Provide the [x, y] coordinate of the cell's center where the given text is located.  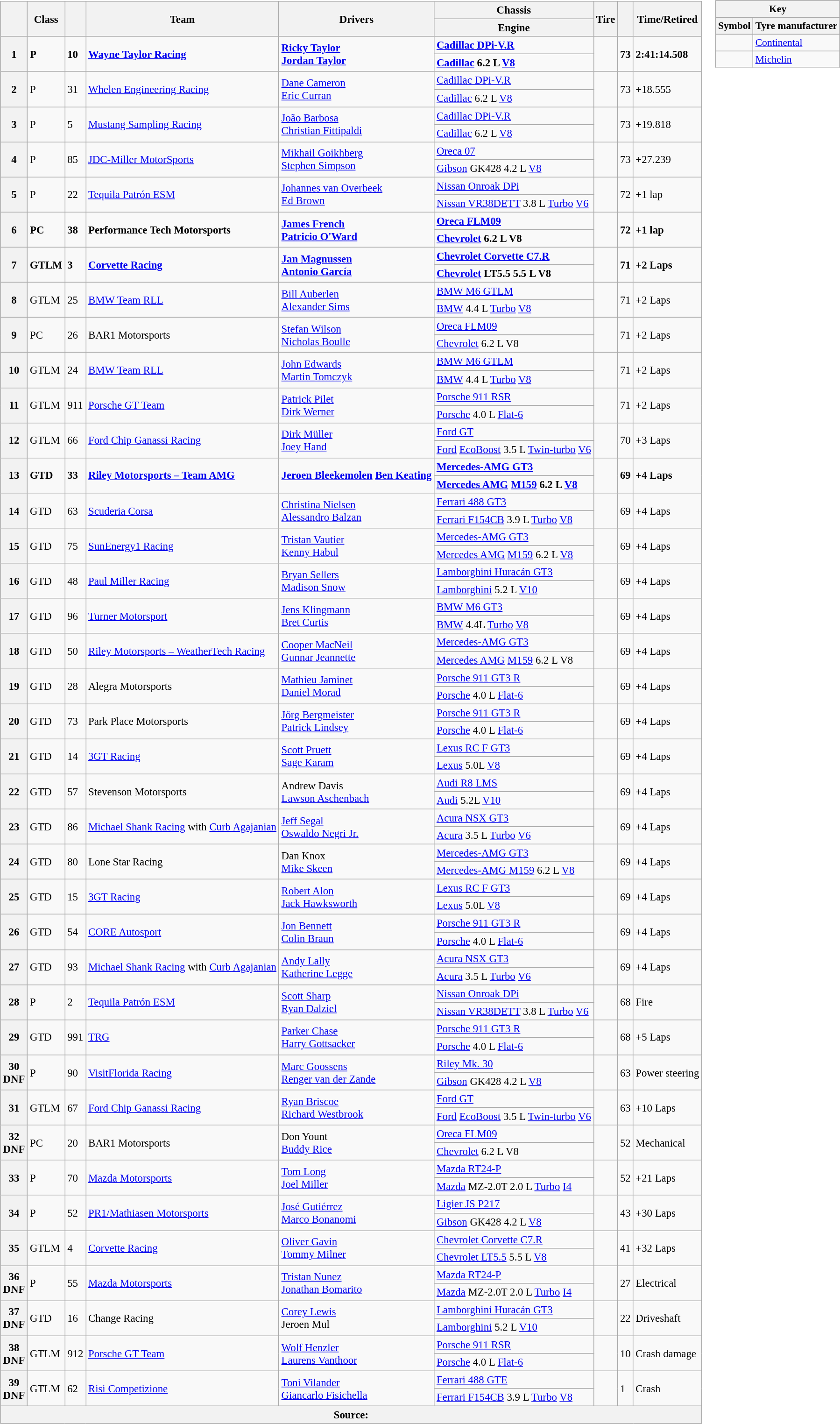
Source: [351, 1415]
Driveshaft [668, 1318]
Cooper MacNeil Gunnar Jeannette [356, 651]
Parker Chase Harry Gottsacker [356, 1037]
Ferrari 488 GT3 [514, 502]
Scott Sharp Ryan Dalziel [356, 1002]
Andy Lally Katherine Legge [356, 967]
Oreca 07 [514, 151]
Whelen Engineering Racing [183, 89]
CORE Autosport [183, 932]
9 [14, 335]
Power steering [668, 1072]
Audi 5.2L V10 [514, 801]
Scott Pruett Sage Karam [356, 757]
50 [76, 651]
Andrew Davis Lawson Aschenbach [356, 791]
55 [76, 1283]
6 [14, 230]
Class [46, 19]
39DNF [14, 1388]
38DNF [14, 1353]
Johannes van Overbeek Ed Brown [356, 194]
Ricky Taylor Jordan Taylor [356, 54]
Tom Long Joel Miller [356, 1178]
Ryan Briscoe Richard Westbrook [356, 1108]
911 [76, 405]
7 [14, 264]
13 [14, 475]
41 [626, 1248]
29 [14, 1037]
José Gutiérrez Marco Bonanomi [356, 1212]
Continental [797, 43]
Tire [606, 19]
48 [76, 581]
2:41:14.508 [668, 54]
Marc Goossens Renger van der Zande [356, 1072]
90 [76, 1072]
93 [76, 967]
80 [76, 862]
37DNF [14, 1318]
Paul Miller Racing [183, 581]
991 [76, 1037]
Toni Vilander Giancarlo Fisichella [356, 1388]
Tyre manufacturer [797, 26]
Key [778, 9]
19 [14, 687]
VisitFlorida Racing [183, 1072]
Fire [668, 1002]
Audi R8 LMS [514, 783]
+21 Laps [668, 1178]
Lone Star Racing [183, 862]
Risi Competizione [183, 1388]
8 [14, 300]
Patrick Pilet Dirk Werner [356, 405]
32DNF [14, 1142]
11 [14, 405]
75 [76, 546]
Jan Magnussen Antonio García [356, 264]
66 [76, 440]
Engine [514, 28]
PR1/Mathiasen Motorsports [183, 1212]
23 [14, 827]
+3 Laps [668, 440]
Dane Cameron Eric Curran [356, 89]
John Edwards Martin Tomczyk [356, 370]
Bryan Sellers Madison Snow [356, 581]
Ferrari 488 GTE [514, 1380]
Chassis [514, 10]
+27.239 [668, 160]
Riley Motorsports – WeatherTech Racing [183, 651]
Riley Motorsports – Team AMG [183, 475]
Jeff Segal Oswaldo Negri Jr. [356, 827]
Mikhail Goikhberg Stephen Simpson [356, 160]
Crash damage [668, 1353]
Jörg Bergmeister Patrick Lindsey [356, 721]
Mechanical [668, 1142]
21 [14, 757]
Jon Bennett Colin Braun [356, 932]
Drivers [356, 19]
Michelin [797, 59]
Turner Motorsport [183, 616]
Don Yount Buddy Rice [356, 1142]
Riley Mk. 30 [514, 1064]
38 [76, 230]
Stevenson Motorsports [183, 791]
Ligier JS P217 [514, 1204]
Tristan Vautier Kenny Habul [356, 546]
Jens Klingmann Bret Curtis [356, 616]
18 [14, 651]
67 [76, 1108]
Mustang Sampling Racing [183, 124]
Performance Tech Motorsports [183, 230]
Change Racing [183, 1318]
30DNF [14, 1072]
35 [14, 1248]
Crash [668, 1388]
James French Patricio O'Ward [356, 230]
Oliver Gavin Tommy Milner [356, 1248]
Wayne Taylor Racing [183, 54]
Corey Lewis Jeroen Mul [356, 1318]
17 [14, 616]
57 [76, 791]
Symbol [734, 26]
Wolf Henzler Laurens Vanthoor [356, 1353]
62 [76, 1388]
Dirk Müller Joey Hand [356, 440]
Electrical [668, 1283]
Bill Auberlen Alexander Sims [356, 300]
85 [76, 160]
SunEnergy1 Racing [183, 546]
+30 Laps [668, 1212]
+18.555 [668, 89]
Time/Retired [668, 19]
+19.818 [668, 124]
Mercedes-AMG M159 6.2 L V8 [514, 871]
Alegra Motorsports [183, 687]
34 [14, 1212]
Team [183, 19]
+10 Laps [668, 1108]
João Barbosa Christian Fittipaldi [356, 124]
Christina Nielsen Alessandro Balzan [356, 511]
86 [76, 827]
+5 Laps [668, 1037]
912 [76, 1353]
Mathieu Jaminet Daniel Morad [356, 687]
Scuderia Corsa [183, 511]
JDC-Miller MotorSports [183, 160]
12 [14, 440]
Jeroen Bleekemolen Ben Keating [356, 475]
Robert Alon Jack Hawksworth [356, 897]
+32 Laps [668, 1248]
TRG [183, 1037]
Park Place Motorsports [183, 721]
96 [76, 616]
Stefan Wilson Nicholas Boulle [356, 335]
Dan Knox Mike Skeen [356, 862]
Tristan Nunez Jonathan Bomarito [356, 1283]
43 [626, 1212]
54 [76, 932]
BMW 4.4L Turbo V8 [514, 625]
36DNF [14, 1283]
BMW M6 GT3 [514, 607]
